Find where the given text appears and provide that cell's center as (x, y) coordinate. 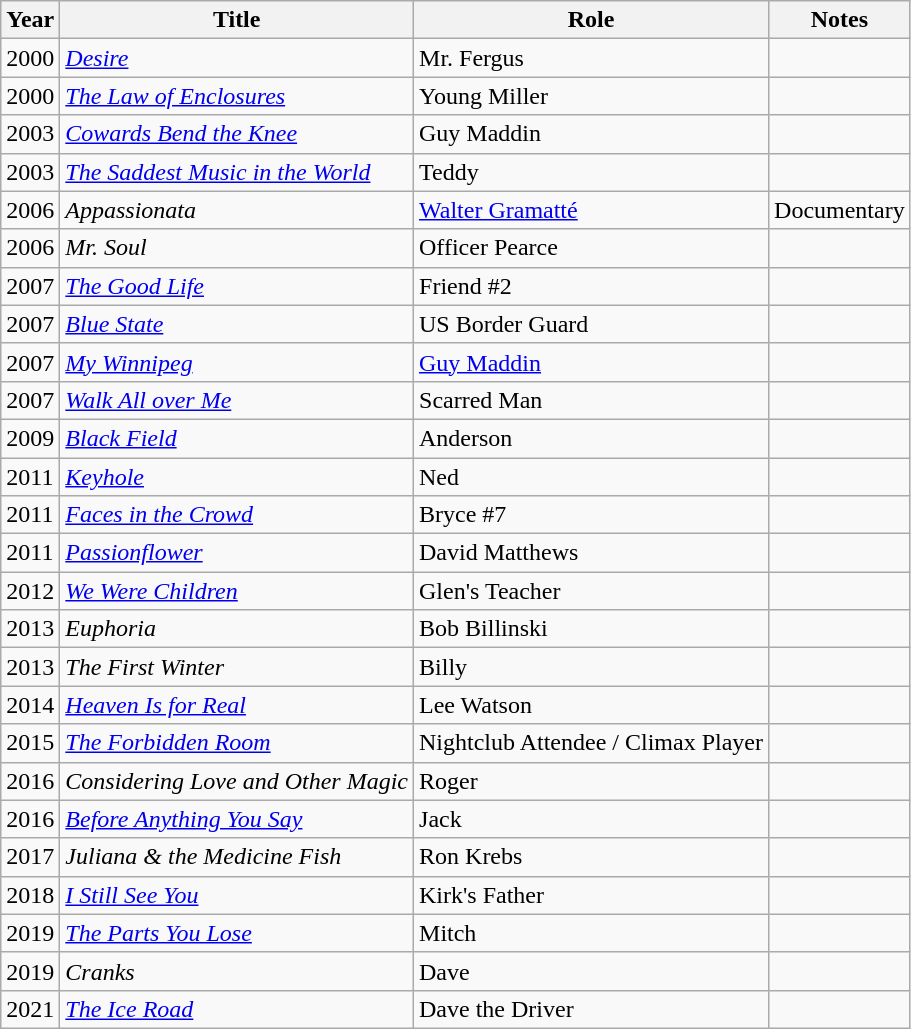
Faces in the Crowd (237, 515)
Black Field (237, 438)
2014 (30, 705)
Keyhole (237, 477)
Walter Gramatté (592, 210)
My Winnipeg (237, 362)
Roger (592, 781)
Role (592, 20)
Jack (592, 819)
2009 (30, 438)
The Good Life (237, 286)
Notes (840, 20)
Mitch (592, 933)
We Were Children (237, 591)
US Border Guard (592, 324)
Blue State (237, 324)
Bob Billinski (592, 629)
Scarred Man (592, 400)
2012 (30, 591)
2015 (30, 743)
2021 (30, 1009)
The Law of Enclosures (237, 96)
Walk All over Me (237, 400)
Billy (592, 667)
Lee Watson (592, 705)
Appassionata (237, 210)
Dave (592, 971)
Cowards Bend the Knee (237, 134)
Considering Love and Other Magic (237, 781)
Officer Pearce (592, 248)
Mr. Fergus (592, 58)
Kirk's Father (592, 895)
Desire (237, 58)
Bryce #7 (592, 515)
Mr. Soul (237, 248)
Ned (592, 477)
Anderson (592, 438)
Before Anything You Say (237, 819)
Teddy (592, 172)
Passionflower (237, 553)
Title (237, 20)
2018 (30, 895)
Dave the Driver (592, 1009)
Documentary (840, 210)
The Ice Road (237, 1009)
Glen's Teacher (592, 591)
Year (30, 20)
The Parts You Lose (237, 933)
Nightclub Attendee / Climax Player (592, 743)
The First Winter (237, 667)
The Forbidden Room (237, 743)
Friend #2 (592, 286)
2017 (30, 857)
Ron Krebs (592, 857)
The Saddest Music in the World (237, 172)
Euphoria (237, 629)
Young Miller (592, 96)
Juliana & the Medicine Fish (237, 857)
Cranks (237, 971)
I Still See You (237, 895)
David Matthews (592, 553)
Heaven Is for Real (237, 705)
